Identify which cell holds the provided text, then report its (x, y) central coordinate. 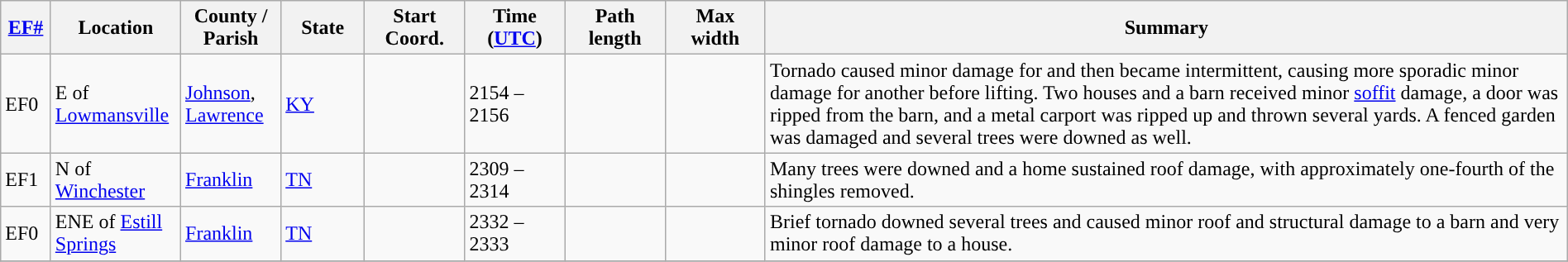
2309 – 2314 (514, 180)
2332 – 2333 (514, 233)
KY (323, 104)
Time (UTC) (514, 28)
Summary (1166, 28)
N of Winchester (116, 180)
Johnson, Lawrence (232, 104)
Start Coord. (415, 28)
Location (116, 28)
Max width (715, 28)
Path length (615, 28)
County / Parish (232, 28)
2154 – 2156 (514, 104)
E of Lowmansville (116, 104)
EF1 (26, 180)
ENE of Estill Springs (116, 233)
State (323, 28)
Many trees were downed and a home sustained roof damage, with approximately one-fourth of the shingles removed. (1166, 180)
Brief tornado downed several trees and caused minor roof and structural damage to a barn and very minor roof damage to a house. (1166, 233)
EF# (26, 28)
